From the cell containing the given text, extract its center point as (x, y) coordinate. 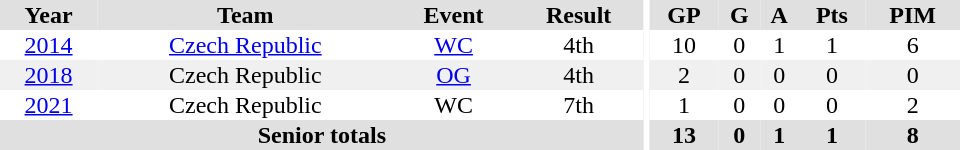
PIM (912, 15)
GP (684, 15)
Pts (832, 15)
13 (684, 135)
G (740, 15)
Team (245, 15)
Senior totals (322, 135)
A (780, 15)
8 (912, 135)
2014 (48, 45)
OG (454, 75)
2018 (48, 75)
Result (579, 15)
Event (454, 15)
7th (579, 105)
2021 (48, 105)
10 (684, 45)
6 (912, 45)
Year (48, 15)
